For the text-containing cell, return its midpoint in (x, y) coordinate format. 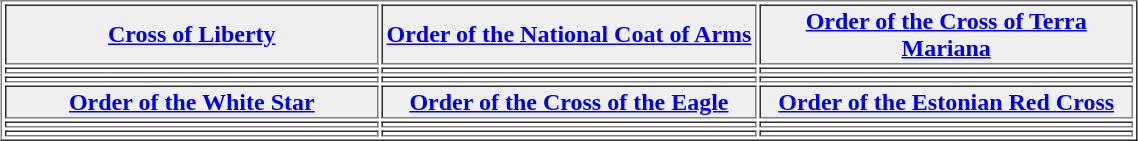
Cross of Liberty (192, 34)
Order of the Cross of the Eagle (569, 102)
Order of the Estonian Red Cross (946, 102)
Order of the National Coat of Arms (569, 34)
Order of the Cross of Terra Mariana (946, 34)
Order of the White Star (192, 102)
